Detect which cell encompasses the target text, then output its (X, Y) center coordinate. 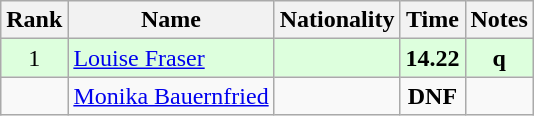
Louise Fraser (171, 58)
Rank (34, 20)
DNF (432, 96)
Nationality (337, 20)
1 (34, 58)
Name (171, 20)
Monika Bauernfried (171, 96)
Notes (499, 20)
14.22 (432, 58)
q (499, 58)
Time (432, 20)
